Provide the [X, Y] coordinate of the cell's center where the given text is located.  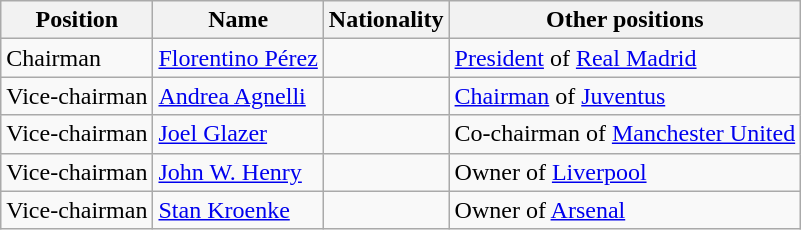
Florentino Pérez [238, 58]
Owner of Liverpool [625, 172]
Owner of Arsenal [625, 210]
John W. Henry [238, 172]
President of Real Madrid [625, 58]
Stan Kroenke [238, 210]
Other positions [625, 20]
Joel Glazer [238, 134]
Chairman of Juventus [625, 96]
Name [238, 20]
Chairman [77, 58]
Nationality [386, 20]
Co-chairman of Manchester United [625, 134]
Position [77, 20]
Andrea Agnelli [238, 96]
